Identify which cell holds the provided text, then report its [x, y] central coordinate. 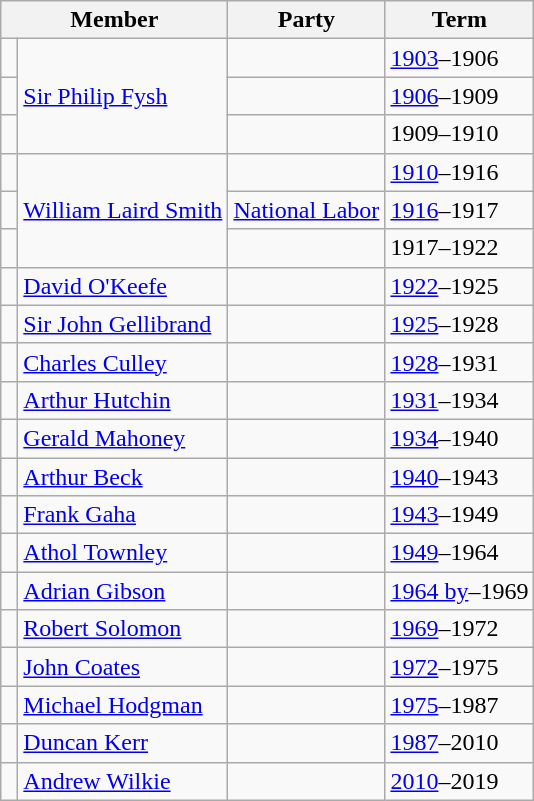
Arthur Hutchin [123, 400]
Sir John Gellibrand [123, 324]
Arthur Beck [123, 477]
1987–2010 [460, 743]
1922–1925 [460, 286]
David O'Keefe [123, 286]
2010–2019 [460, 781]
Term [460, 20]
John Coates [123, 667]
1943–1949 [460, 515]
1928–1931 [460, 362]
National Labor [306, 210]
William Laird Smith [123, 210]
1925–1928 [460, 324]
1972–1975 [460, 667]
Michael Hodgman [123, 705]
1903–1906 [460, 58]
Andrew Wilkie [123, 781]
Athol Townley [123, 553]
1940–1943 [460, 477]
Adrian Gibson [123, 591]
Sir Philip Fysh [123, 96]
Member [114, 20]
1934–1940 [460, 438]
1964 by–1969 [460, 591]
Charles Culley [123, 362]
Frank Gaha [123, 515]
1969–1972 [460, 629]
1910–1916 [460, 172]
Robert Solomon [123, 629]
1949–1964 [460, 553]
Duncan Kerr [123, 743]
1975–1987 [460, 705]
1917–1922 [460, 248]
Party [306, 20]
1916–1917 [460, 210]
1906–1909 [460, 96]
1909–1910 [460, 134]
Gerald Mahoney [123, 438]
1931–1934 [460, 400]
